Search for the cell housing the specified text and yield its [x, y] center coordinate. 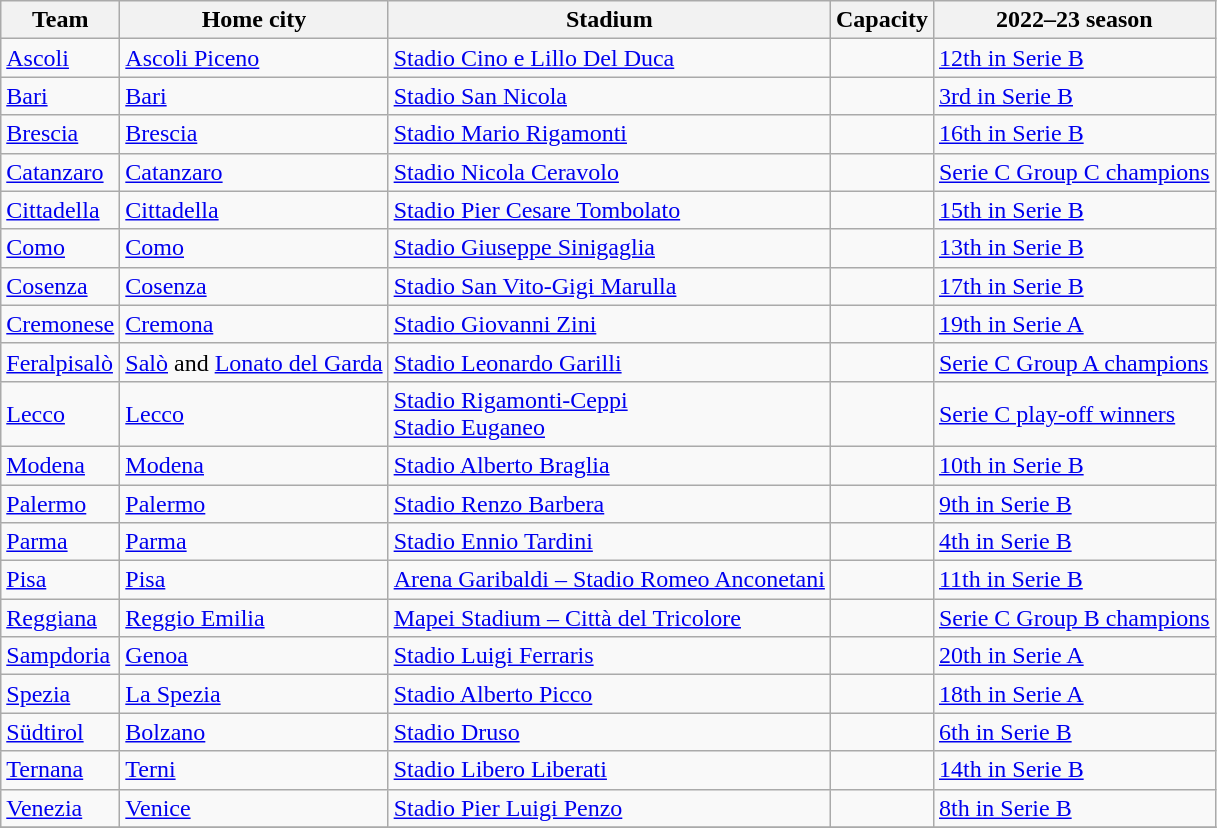
Stadio Pier Luigi Penzo [609, 808]
Terni [254, 770]
Südtirol [60, 732]
Serie C Group C champions [1074, 172]
16th in Serie B [1074, 134]
Salò and Lonato del Garda [254, 362]
Stadio Cino e Lillo Del Duca [609, 58]
17th in Serie B [1074, 286]
6th in Serie B [1074, 732]
Serie C play-off winners [1074, 414]
9th in Serie B [1074, 503]
Ascoli Piceno [254, 58]
Spezia [60, 694]
Reggiana [60, 618]
Stadio Luigi Ferraris [609, 656]
Stadio Giovanni Zini [609, 324]
8th in Serie B [1074, 808]
10th in Serie B [1074, 465]
Stadio Mario Rigamonti [609, 134]
Ascoli [60, 58]
3rd in Serie B [1074, 96]
Ternana [60, 770]
Venice [254, 808]
Stadio Alberto Picco [609, 694]
12th in Serie B [1074, 58]
13th in Serie B [1074, 248]
Serie C Group B champions [1074, 618]
Home city [254, 20]
Stadio San Vito-Gigi Marulla [609, 286]
18th in Serie A [1074, 694]
Feralpisalò [60, 362]
Stadio Leonardo Garilli [609, 362]
Sampdoria [60, 656]
Stadio San Nicola [609, 96]
Stadio Nicola Ceravolo [609, 172]
Arena Garibaldi – Stadio Romeo Anconetani [609, 580]
Stadio Druso [609, 732]
Genoa [254, 656]
Stadio Ennio Tardini [609, 542]
Cremonese [60, 324]
4th in Serie B [1074, 542]
Stadio Giuseppe Sinigaglia [609, 248]
11th in Serie B [1074, 580]
Mapei Stadium – Città del Tricolore [609, 618]
19th in Serie A [1074, 324]
Serie C Group A champions [1074, 362]
14th in Serie B [1074, 770]
La Spezia [254, 694]
20th in Serie A [1074, 656]
15th in Serie B [1074, 210]
Stadio Alberto Braglia [609, 465]
Capacity [882, 20]
Stadio Rigamonti-CeppiStadio Euganeo [609, 414]
Stadium [609, 20]
Team [60, 20]
Reggio Emilia [254, 618]
Stadio Pier Cesare Tombolato [609, 210]
Stadio Libero Liberati [609, 770]
Venezia [60, 808]
2022–23 season [1074, 20]
Stadio Renzo Barbera [609, 503]
Bolzano [254, 732]
Cremona [254, 324]
